Search for the cell housing the specified text and yield its [X, Y] center coordinate. 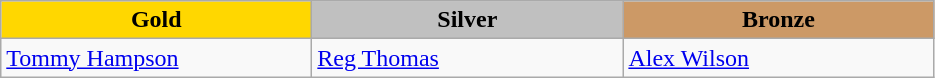
Bronze [778, 20]
Tommy Hampson [156, 58]
Gold [156, 20]
Reg Thomas [468, 58]
Alex Wilson [778, 58]
Silver [468, 20]
